Capture the cell that displays the provided text and extract its (X, Y) central coordinate. 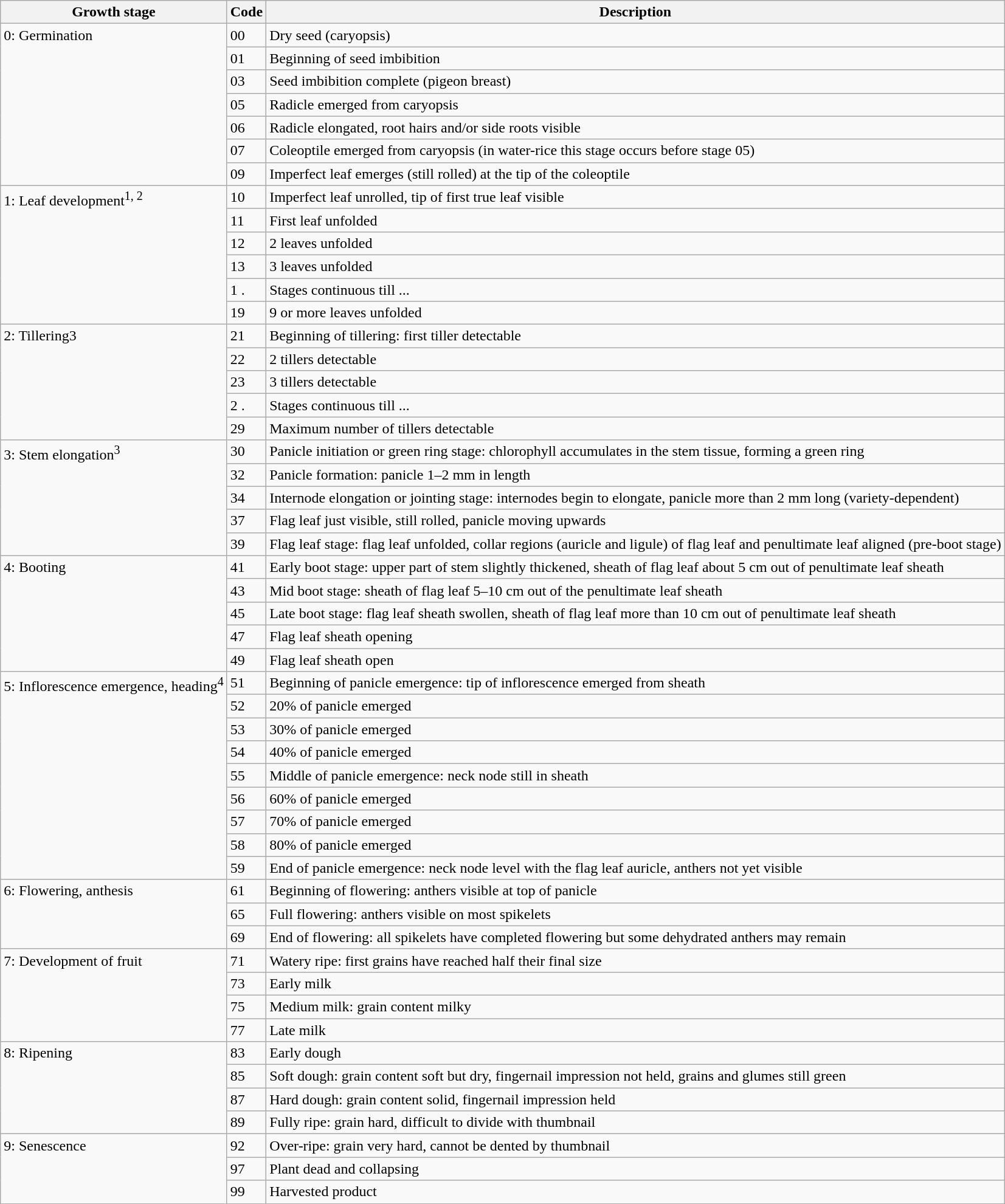
Over-ripe: grain very hard, cannot be dented by thumbnail (636, 1146)
97 (246, 1169)
69 (246, 937)
11 (246, 220)
00 (246, 35)
59 (246, 868)
7: Development of fruit (114, 995)
23 (246, 382)
Panicle formation: panicle 1–2 mm in length (636, 475)
Radicle emerged from caryopsis (636, 105)
Early dough (636, 1053)
92 (246, 1146)
85 (246, 1076)
12 (246, 243)
Flag leaf sheath opening (636, 636)
30% of panicle emerged (636, 729)
40% of panicle emerged (636, 752)
Internode elongation or jointing stage: internodes begin to elongate, panicle more than 2 mm long (variety-dependent) (636, 498)
39 (246, 544)
Flag leaf just visible, still rolled, panicle moving upwards (636, 521)
71 (246, 960)
99 (246, 1192)
Radicle elongated, root hairs and/or side roots visible (636, 128)
07 (246, 151)
2 tillers detectable (636, 359)
8: Ripening (114, 1088)
45 (246, 613)
Beginning of panicle emergence: tip of inflorescence emerged from sheath (636, 683)
6: Flowering, anthesis (114, 914)
54 (246, 752)
06 (246, 128)
43 (246, 590)
87 (246, 1099)
60% of panicle emerged (636, 799)
Early milk (636, 983)
13 (246, 266)
3 leaves unfolded (636, 266)
Early boot stage: upper part of stem slightly thickened, sheath of flag leaf about 5 cm out of penultimate leaf sheath (636, 567)
Code (246, 12)
83 (246, 1053)
55 (246, 776)
Coleoptile emerged from caryopsis (in water-rice this stage occurs before stage 05) (636, 151)
51 (246, 683)
Description (636, 12)
First leaf unfolded (636, 220)
Flag leaf sheath open (636, 659)
1: Leaf development1, 2 (114, 255)
0: Germination (114, 105)
3: Stem elongation3 (114, 498)
19 (246, 313)
Full flowering: anthers visible on most spikelets (636, 914)
Panicle initiation or green ring stage: chlorophyll accumulates in the stem tissue, forming a green ring (636, 452)
Late boot stage: flag leaf sheath swollen, sheath of flag leaf more than 10 cm out of penultimate leaf sheath (636, 613)
53 (246, 729)
52 (246, 706)
73 (246, 983)
01 (246, 58)
89 (246, 1123)
Fully ripe: grain hard, difficult to divide with thumbnail (636, 1123)
61 (246, 891)
3 tillers detectable (636, 382)
Beginning of seed imbibition (636, 58)
Watery ripe: first grains have reached half their final size (636, 960)
Dry seed (caryopsis) (636, 35)
2 leaves unfolded (636, 243)
65 (246, 914)
Mid boot stage: sheath of flag leaf 5–10 cm out of the penultimate leaf sheath (636, 590)
58 (246, 845)
Harvested product (636, 1192)
5: Inflorescence emergence, heading4 (114, 776)
Imperfect leaf unrolled, tip of first true leaf visible (636, 197)
30 (246, 452)
29 (246, 428)
10 (246, 197)
4: Booting (114, 613)
03 (246, 81)
47 (246, 636)
20% of panicle emerged (636, 706)
Beginning of flowering: anthers visible at top of panicle (636, 891)
09 (246, 174)
34 (246, 498)
Middle of panicle emergence: neck node still in sheath (636, 776)
56 (246, 799)
41 (246, 567)
Soft dough: grain content soft but dry, fingernail impression not held, grains and glumes still green (636, 1076)
22 (246, 359)
End of flowering: all spikelets have completed flowering but some dehydrated anthers may remain (636, 937)
2: Tillering3 (114, 382)
57 (246, 822)
Plant dead and collapsing (636, 1169)
37 (246, 521)
Imperfect leaf emerges (still rolled) at the tip of the coleoptile (636, 174)
Flag leaf stage: flag leaf unfolded, collar regions (auricle and ligule) of flag leaf and penultimate leaf aligned (pre-boot stage) (636, 544)
9 or more leaves unfolded (636, 313)
Medium milk: grain content milky (636, 1006)
21 (246, 336)
Growth stage (114, 12)
Beginning of tillering: first tiller detectable (636, 336)
49 (246, 659)
80% of panicle emerged (636, 845)
End of panicle emergence: neck node level with the flag leaf auricle, anthers not yet visible (636, 868)
Hard dough: grain content solid, fingernail impression held (636, 1099)
77 (246, 1030)
05 (246, 105)
70% of panicle emerged (636, 822)
1 . (246, 290)
75 (246, 1006)
Maximum number of tillers detectable (636, 428)
32 (246, 475)
9: Senescence (114, 1169)
Seed imbibition complete (pigeon breast) (636, 81)
Late milk (636, 1030)
2 . (246, 405)
